Locate the cell with the specified text and output its (X, Y) center coordinate. 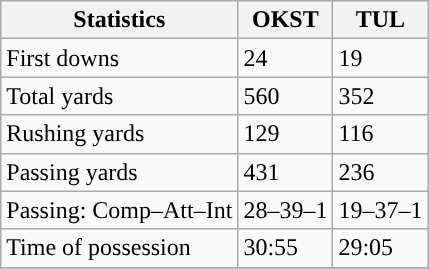
19–37–1 (380, 210)
Passing yards (120, 172)
OKST (286, 20)
24 (286, 58)
Rushing yards (120, 134)
560 (286, 96)
431 (286, 172)
28–39–1 (286, 210)
129 (286, 134)
30:55 (286, 248)
Passing: Comp–Att–Int (120, 210)
Statistics (120, 20)
29:05 (380, 248)
First downs (120, 58)
Total yards (120, 96)
TUL (380, 20)
352 (380, 96)
Time of possession (120, 248)
236 (380, 172)
19 (380, 58)
116 (380, 134)
